Output the (X, Y) coordinate of the center of the cell containing the given text.  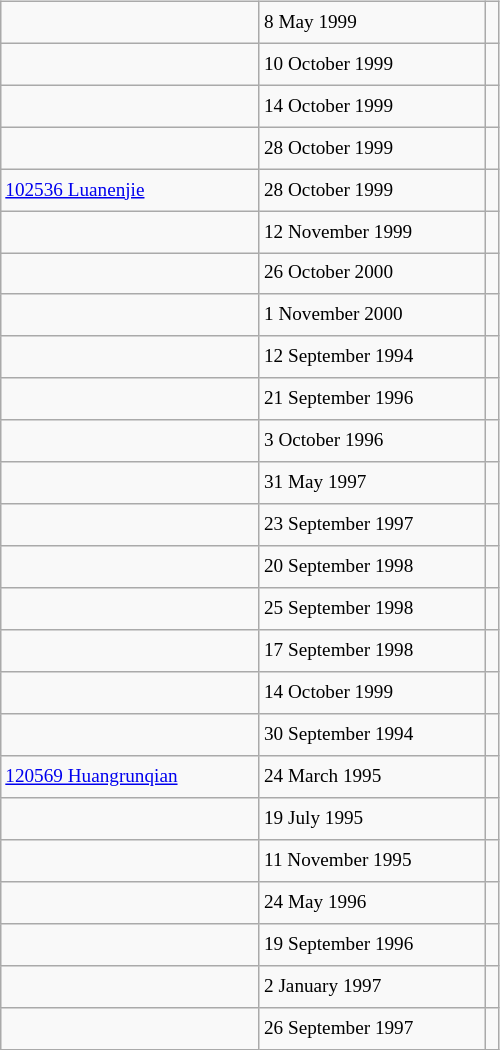
30 September 1994 (372, 735)
1 November 2000 (372, 315)
10 October 1999 (372, 64)
12 September 1994 (372, 357)
12 November 1999 (372, 232)
19 September 1996 (372, 944)
11 November 1995 (372, 861)
31 May 1997 (372, 483)
102536 Luanenjie (130, 190)
20 September 1998 (372, 567)
25 September 1998 (372, 609)
17 September 1998 (372, 651)
24 May 1996 (372, 902)
26 October 2000 (372, 274)
2 January 1997 (372, 986)
8 May 1999 (372, 22)
3 October 1996 (372, 441)
21 September 1996 (372, 399)
120569 Huangrunqian (130, 777)
24 March 1995 (372, 777)
23 September 1997 (372, 525)
26 September 1997 (372, 1028)
19 July 1995 (372, 819)
